Pinpoint the cell where the given text exists, returning its [x, y] midpoint coordinate. 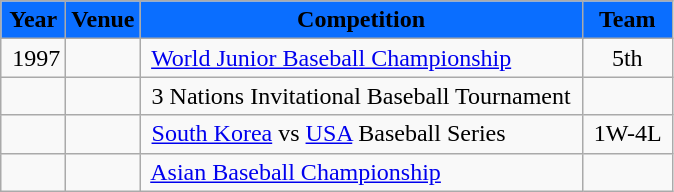
South Korea vs USA Baseball Series [361, 134]
3 Nations Invitational Baseball Tournament [361, 96]
Asian Baseball Championship [361, 172]
5th [627, 58]
Team [627, 20]
1997 [34, 58]
Venue [103, 20]
World Junior Baseball Championship [361, 58]
1W-4L [627, 134]
Competition [361, 20]
Year [34, 20]
